Return the (X, Y) coordinate for the center point of the cell that contains the specified text.  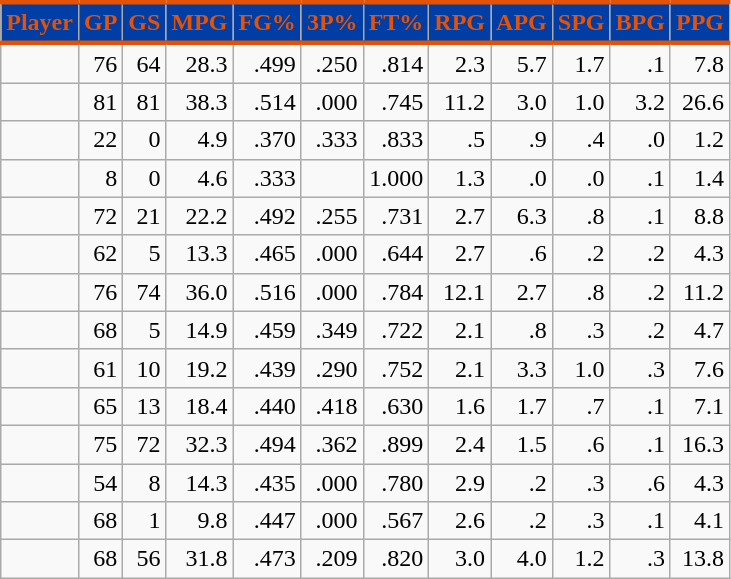
1.5 (522, 444)
.349 (332, 330)
SPG (581, 22)
.370 (267, 140)
BPG (640, 22)
2.6 (460, 521)
8.8 (700, 216)
62 (100, 254)
.362 (332, 444)
.5 (460, 140)
2.3 (460, 63)
22 (100, 140)
7.6 (700, 368)
38.3 (200, 102)
.4 (581, 140)
.499 (267, 63)
13.3 (200, 254)
.290 (332, 368)
.814 (396, 63)
12.1 (460, 292)
4.1 (700, 521)
75 (100, 444)
9.8 (200, 521)
56 (144, 559)
74 (144, 292)
.644 (396, 254)
FG% (267, 22)
.516 (267, 292)
4.0 (522, 559)
.209 (332, 559)
GP (100, 22)
7.1 (700, 406)
1.6 (460, 406)
13.8 (700, 559)
.899 (396, 444)
3.3 (522, 368)
.447 (267, 521)
.630 (396, 406)
.459 (267, 330)
RPG (460, 22)
3P% (332, 22)
.9 (522, 140)
.745 (396, 102)
5.7 (522, 63)
.250 (332, 63)
.418 (332, 406)
1.000 (396, 178)
16.3 (700, 444)
2.9 (460, 483)
.255 (332, 216)
.465 (267, 254)
.435 (267, 483)
1 (144, 521)
14.9 (200, 330)
.473 (267, 559)
61 (100, 368)
28.3 (200, 63)
32.3 (200, 444)
.7 (581, 406)
.722 (396, 330)
36.0 (200, 292)
.752 (396, 368)
21 (144, 216)
6.3 (522, 216)
26.6 (700, 102)
.492 (267, 216)
4.9 (200, 140)
14.3 (200, 483)
PPG (700, 22)
.731 (396, 216)
.440 (267, 406)
4.7 (700, 330)
.833 (396, 140)
64 (144, 63)
.780 (396, 483)
22.2 (200, 216)
19.2 (200, 368)
7.8 (700, 63)
1.3 (460, 178)
.820 (396, 559)
.439 (267, 368)
.494 (267, 444)
3.2 (640, 102)
FT% (396, 22)
1.4 (700, 178)
.784 (396, 292)
GS (144, 22)
Player (40, 22)
4.6 (200, 178)
MPG (200, 22)
10 (144, 368)
.514 (267, 102)
54 (100, 483)
31.8 (200, 559)
APG (522, 22)
65 (100, 406)
.567 (396, 521)
18.4 (200, 406)
2.4 (460, 444)
13 (144, 406)
